Return (X, Y) of the center of cell containing provided text 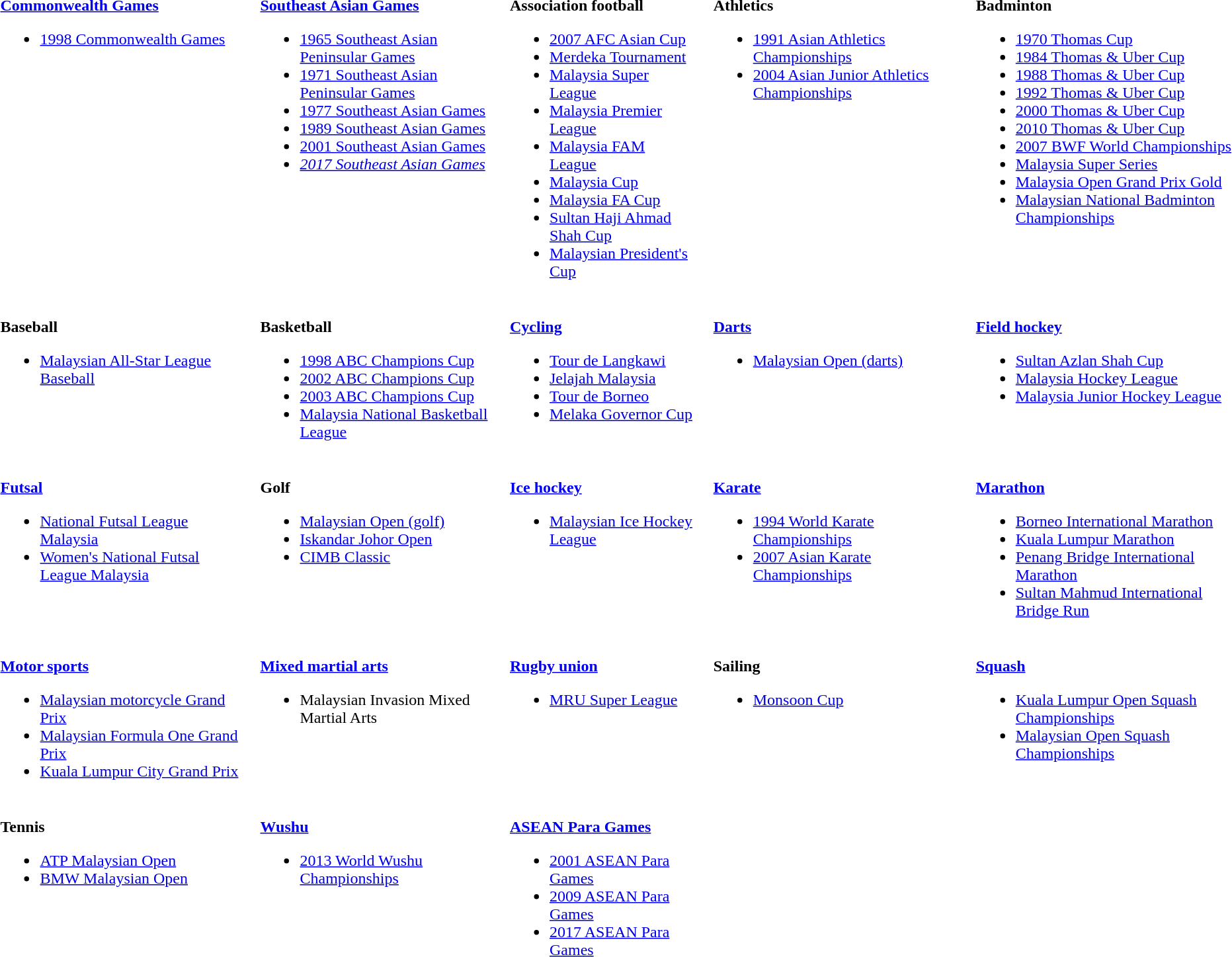
CyclingTour de LangkawiJelajah MalaysiaTour de BorneoMelaka Governor Cup (610, 378)
Mixed martial artsMalaysian Invasion Mixed Martial Arts (384, 718)
Basketball1998 ABC Champions Cup2002 ABC Champions Cup2003 ABC Champions CupMalaysia National Basketball League (384, 378)
Ice hockeyMalaysian Ice Hockey League (610, 548)
SailingMonsoon Cup (842, 718)
DartsMalaysian Open (darts) (842, 378)
Rugby unionMRU Super League (610, 718)
Karate1994 World Karate Championships2007 Asian Karate Championships (842, 548)
GolfMalaysian Open (golf)Iskandar Johor OpenCIMB Classic (384, 548)
